Provide the (x, y) coordinate of the cell's center where the given text is located.  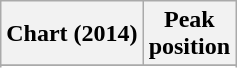
Chart (2014) (72, 34)
Peak position (189, 34)
